From the cell containing the given text, extract its center point as (x, y) coordinate. 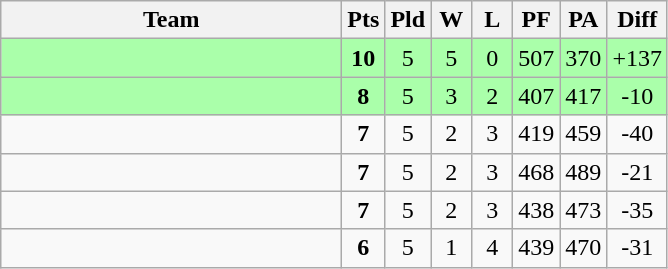
438 (536, 210)
Team (172, 20)
507 (536, 58)
419 (536, 134)
PF (536, 20)
473 (584, 210)
W (452, 20)
-21 (638, 172)
-10 (638, 96)
PA (584, 20)
+137 (638, 58)
1 (452, 248)
6 (364, 248)
4 (492, 248)
0 (492, 58)
-35 (638, 210)
370 (584, 58)
468 (536, 172)
407 (536, 96)
-40 (638, 134)
-31 (638, 248)
Pts (364, 20)
8 (364, 96)
459 (584, 134)
Diff (638, 20)
439 (536, 248)
Pld (408, 20)
10 (364, 58)
417 (584, 96)
489 (584, 172)
470 (584, 248)
L (492, 20)
